Pinpoint the cell where the given text exists, returning its (x, y) midpoint coordinate. 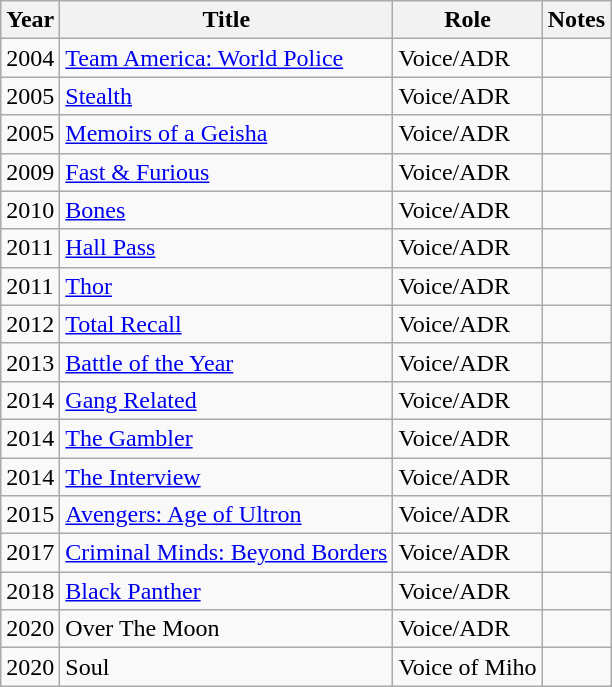
Team America: World Police (226, 58)
Thor (226, 286)
2004 (30, 58)
Battle of the Year (226, 362)
2013 (30, 362)
Soul (226, 667)
Criminal Minds: Beyond Borders (226, 553)
Notes (576, 20)
Stealth (226, 96)
2017 (30, 553)
Title (226, 20)
Hall Pass (226, 248)
2018 (30, 591)
Role (468, 20)
Over The Moon (226, 629)
Bones (226, 210)
Gang Related (226, 400)
The Interview (226, 477)
2012 (30, 324)
2015 (30, 515)
Total Recall (226, 324)
2010 (30, 210)
Black Panther (226, 591)
Avengers: Age of Ultron (226, 515)
Year (30, 20)
2009 (30, 172)
Voice of Miho (468, 667)
The Gambler (226, 438)
Memoirs of a Geisha (226, 134)
Fast & Furious (226, 172)
